Determine the [X, Y] coordinate at the center of the cell enclosing the given text.  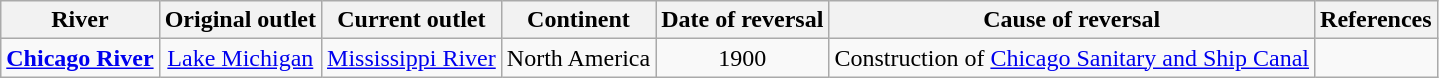
River [80, 20]
North America [578, 58]
Chicago River [80, 58]
Continent [578, 20]
Cause of reversal [1072, 20]
Construction of Chicago Sanitary and Ship Canal [1072, 58]
Mississippi River [412, 58]
Date of reversal [742, 20]
References [1376, 20]
Current outlet [412, 20]
Lake Michigan [240, 58]
1900 [742, 58]
Original outlet [240, 20]
